Search for the cell housing the specified text and yield its [x, y] center coordinate. 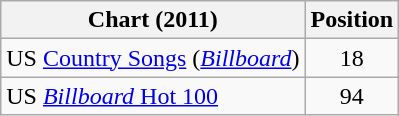
18 [352, 58]
Position [352, 20]
US Billboard Hot 100 [153, 96]
94 [352, 96]
US Country Songs (Billboard) [153, 58]
Chart (2011) [153, 20]
